Determine the [X, Y] coordinate at the center of the cell enclosing the given text.  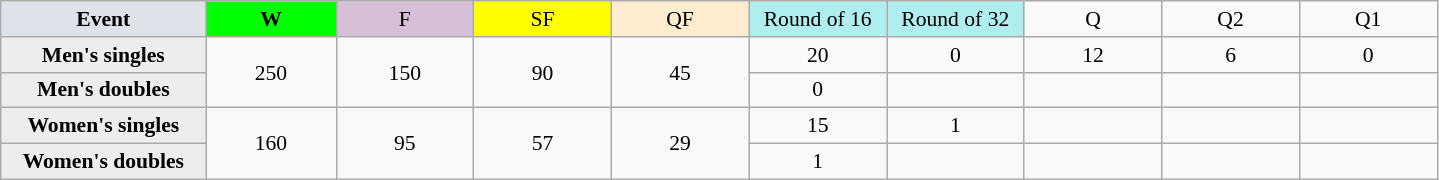
6 [1231, 55]
250 [271, 72]
20 [818, 55]
29 [680, 144]
Women's doubles [104, 162]
Men's singles [104, 55]
Round of 32 [955, 19]
Round of 16 [818, 19]
F [405, 19]
15 [818, 126]
W [271, 19]
160 [271, 144]
12 [1093, 55]
95 [405, 144]
150 [405, 72]
57 [543, 144]
SF [543, 19]
Q [1093, 19]
Q1 [1368, 19]
Women's singles [104, 126]
Q2 [1231, 19]
90 [543, 72]
Men's doubles [104, 90]
Event [104, 19]
45 [680, 72]
QF [680, 19]
